Locate the cell with the specified text and output its [X, Y] center coordinate. 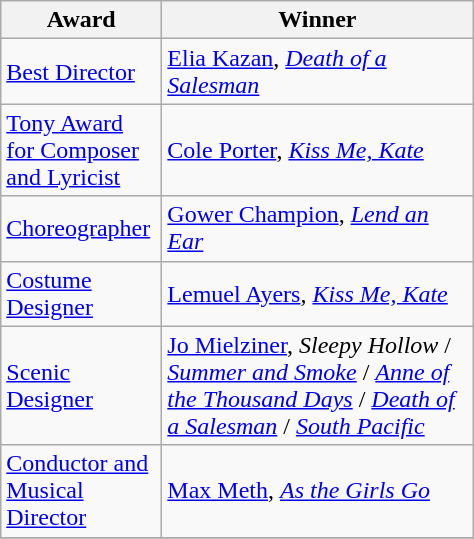
Choreographer [82, 228]
Elia Kazan, Death of a Salesman [318, 72]
Cole Porter, Kiss Me, Kate [318, 150]
Max Meth, As the Girls Go [318, 491]
Winner [318, 20]
Tony Award for Composer and Lyricist [82, 150]
Gower Champion, Lend an Ear [318, 228]
Jo Mielziner, Sleepy Hollow / Summer and Smoke / Anne of the Thousand Days / Death of a Salesman / South Pacific [318, 386]
Costume Designer [82, 294]
Award [82, 20]
Conductor and Musical Director [82, 491]
Best Director [82, 72]
Lemuel Ayers, Kiss Me, Kate [318, 294]
Scenic Designer [82, 386]
